Locate the cell with the specified text and output its (X, Y) center coordinate. 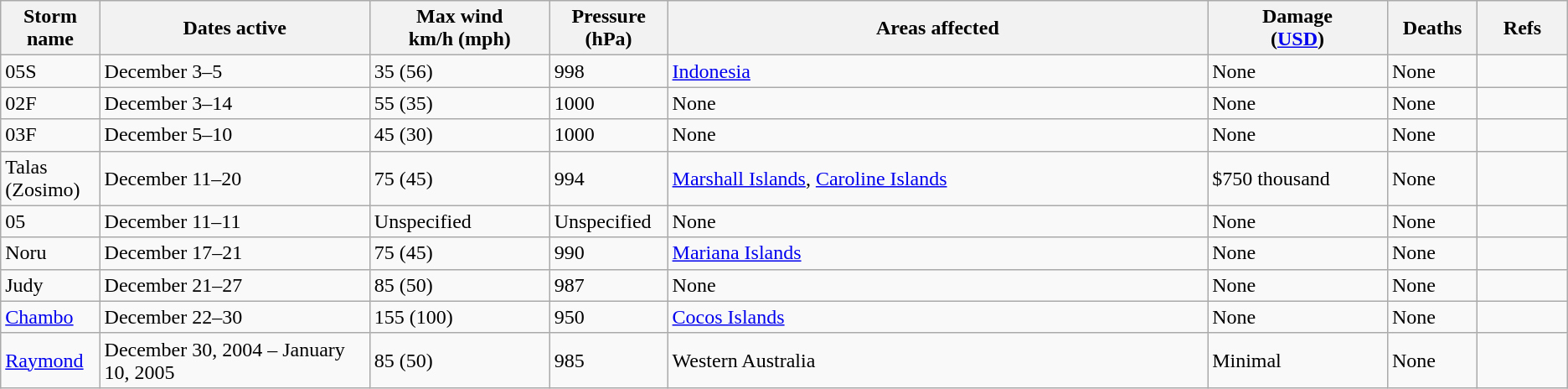
December 3–14 (235, 103)
987 (608, 285)
Judy (50, 285)
998 (608, 71)
December 21–27 (235, 285)
Marshall Islands, Caroline Islands (938, 178)
05 (50, 221)
Damage(USD) (1298, 29)
December 17–21 (235, 253)
Storm name (50, 29)
Minimal (1298, 360)
05S (50, 71)
55 (35) (459, 103)
35 (56) (459, 71)
Mariana Islands (938, 253)
950 (608, 317)
Max windkm/h (mph) (459, 29)
$750 thousand (1298, 178)
December 30, 2004 – January 10, 2005 (235, 360)
990 (608, 253)
December 3–5 (235, 71)
December 5–10 (235, 135)
Noru (50, 253)
03F (50, 135)
Raymond (50, 360)
Dates active (235, 29)
Deaths (1432, 29)
155 (100) (459, 317)
985 (608, 360)
Western Australia (938, 360)
Cocos Islands (938, 317)
December 11–20 (235, 178)
December 22–30 (235, 317)
December 11–11 (235, 221)
Indonesia (938, 71)
Talas (Zosimo) (50, 178)
45 (30) (459, 135)
Areas affected (938, 29)
Pressure(hPa) (608, 29)
Chambo (50, 317)
994 (608, 178)
Refs (1523, 29)
02F (50, 103)
